Return the [x, y] coordinate for the center point of the cell that contains the specified text.  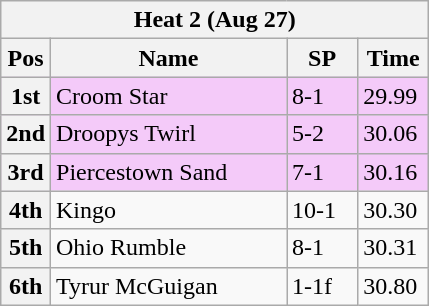
1st [26, 96]
5th [26, 248]
30.30 [394, 210]
SP [322, 58]
Droopys Twirl [169, 134]
7-1 [322, 172]
4th [26, 210]
29.99 [394, 96]
Piercestown Sand [169, 172]
6th [26, 286]
Name [169, 58]
Croom Star [169, 96]
Tyrur McGuigan [169, 286]
3rd [26, 172]
Time [394, 58]
10-1 [322, 210]
30.31 [394, 248]
Heat 2 (Aug 27) [215, 20]
Kingo [169, 210]
1-1f [322, 286]
30.06 [394, 134]
30.16 [394, 172]
2nd [26, 134]
Pos [26, 58]
Ohio Rumble [169, 248]
5-2 [322, 134]
30.80 [394, 286]
